Output the (x, y) coordinate of the center of the cell containing the given text.  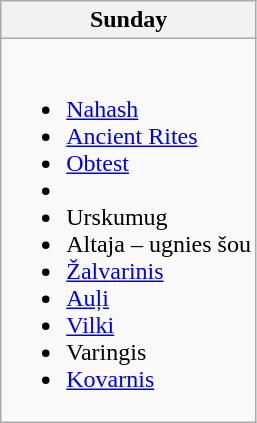
Nahash Ancient Rites Obtest Urskumug Altaja – ugnies šou Žalvarinis Auļi Vilki Varingis Kovarnis (129, 230)
Sunday (129, 20)
